Identify which cell holds the provided text, then report its [X, Y] central coordinate. 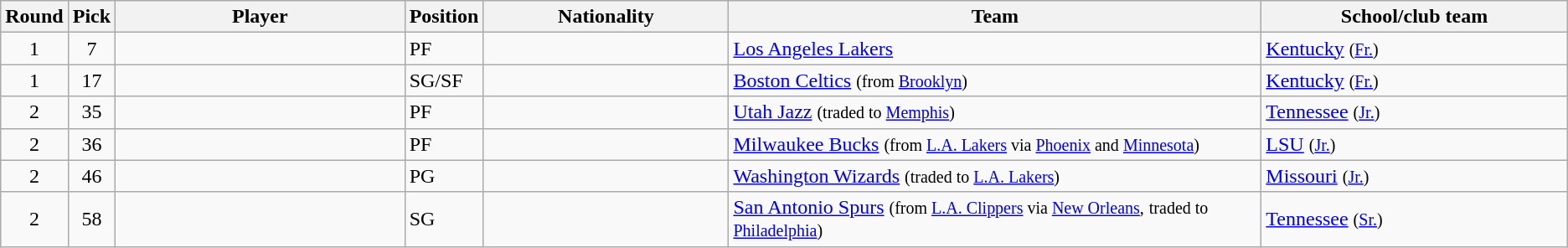
Nationality [606, 17]
Position [444, 17]
7 [91, 49]
Tennessee (Jr.) [1414, 112]
San Antonio Spurs (from L.A. Clippers via New Orleans, traded to Philadelphia) [995, 220]
Washington Wizards (traded to L.A. Lakers) [995, 176]
Round [34, 17]
Utah Jazz (traded to Memphis) [995, 112]
SG/SF [444, 80]
Pick [91, 17]
SG [444, 220]
Tennessee (Sr.) [1414, 220]
Team [995, 17]
58 [91, 220]
PG [444, 176]
Player [260, 17]
46 [91, 176]
35 [91, 112]
Missouri (Jr.) [1414, 176]
17 [91, 80]
LSU (Jr.) [1414, 144]
Milwaukee Bucks (from L.A. Lakers via Phoenix and Minnesota) [995, 144]
School/club team [1414, 17]
36 [91, 144]
Los Angeles Lakers [995, 49]
Boston Celtics (from Brooklyn) [995, 80]
